Extract the (x, y) coordinate from the center of the cell holding the provided text.  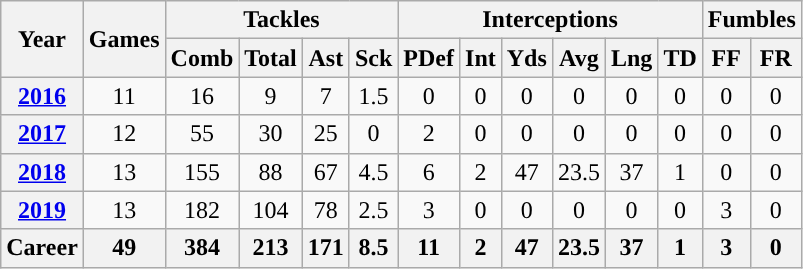
2.5 (373, 210)
TD (680, 58)
384 (202, 248)
6 (429, 172)
Int (481, 58)
12 (124, 134)
Yds (526, 58)
2016 (42, 96)
9 (271, 96)
4.5 (373, 172)
FF (726, 58)
Interceptions (550, 20)
Games (124, 39)
FR (776, 58)
25 (326, 134)
Lng (631, 58)
182 (202, 210)
Total (271, 58)
Tackles (282, 20)
55 (202, 134)
8.5 (373, 248)
Year (42, 39)
2019 (42, 210)
78 (326, 210)
Career (42, 248)
1.5 (373, 96)
Ast (326, 58)
213 (271, 248)
7 (326, 96)
171 (326, 248)
PDef (429, 58)
67 (326, 172)
2018 (42, 172)
155 (202, 172)
88 (271, 172)
16 (202, 96)
Sck (373, 58)
Comb (202, 58)
30 (271, 134)
Fumbles (752, 20)
2017 (42, 134)
Avg (578, 58)
104 (271, 210)
49 (124, 248)
